Return the [x, y] coordinate for the center point of the cell that contains the specified text.  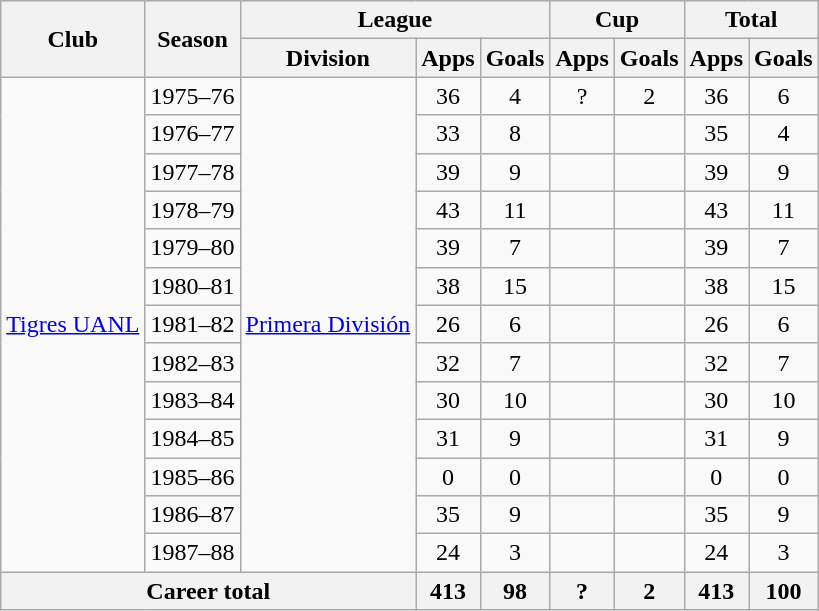
Primera División [328, 324]
1979–80 [192, 248]
1978–79 [192, 210]
Tigres UANL [73, 324]
1987–88 [192, 553]
1984–85 [192, 438]
Division [328, 58]
1975–76 [192, 96]
33 [448, 134]
1985–86 [192, 477]
1986–87 [192, 515]
Cup [617, 20]
Club [73, 39]
100 [783, 591]
8 [515, 134]
1976–77 [192, 134]
Total [751, 20]
Season [192, 39]
1977–78 [192, 172]
Career total [208, 591]
98 [515, 591]
1981–82 [192, 324]
League [395, 20]
1982–83 [192, 362]
1983–84 [192, 400]
1980–81 [192, 286]
